Return the (x, y) coordinate for the center point of the cell that contains the specified text.  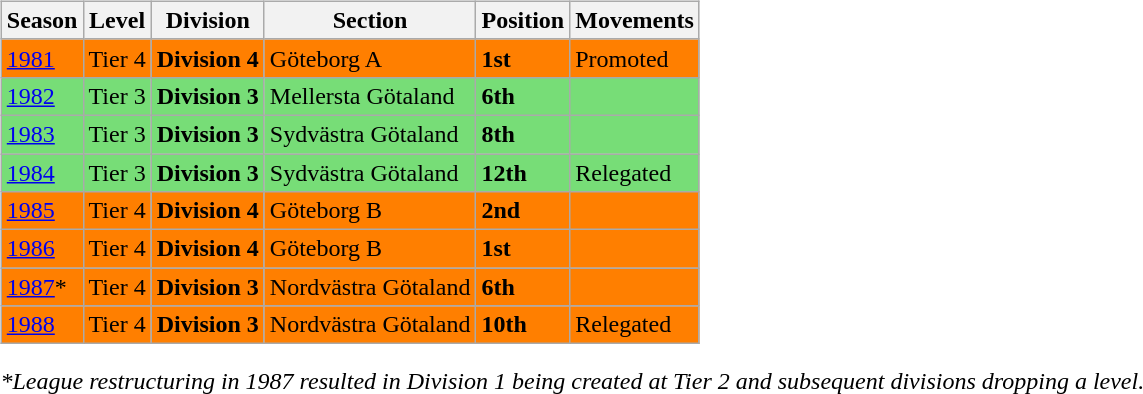
Promoted (635, 58)
8th (523, 134)
Season (42, 20)
12th (523, 173)
Mellersta Götaland (370, 96)
1986 (42, 249)
1981 (42, 58)
1982 (42, 96)
1984 (42, 173)
Movements (635, 20)
10th (523, 325)
Göteborg A (370, 58)
Division (208, 20)
Position (523, 20)
2nd (523, 211)
1988 (42, 325)
1987* (42, 287)
Section (370, 20)
1983 (42, 134)
Level (117, 20)
1985 (42, 211)
